Return the (x, y) coordinate for the center point of the cell that contains the specified text.  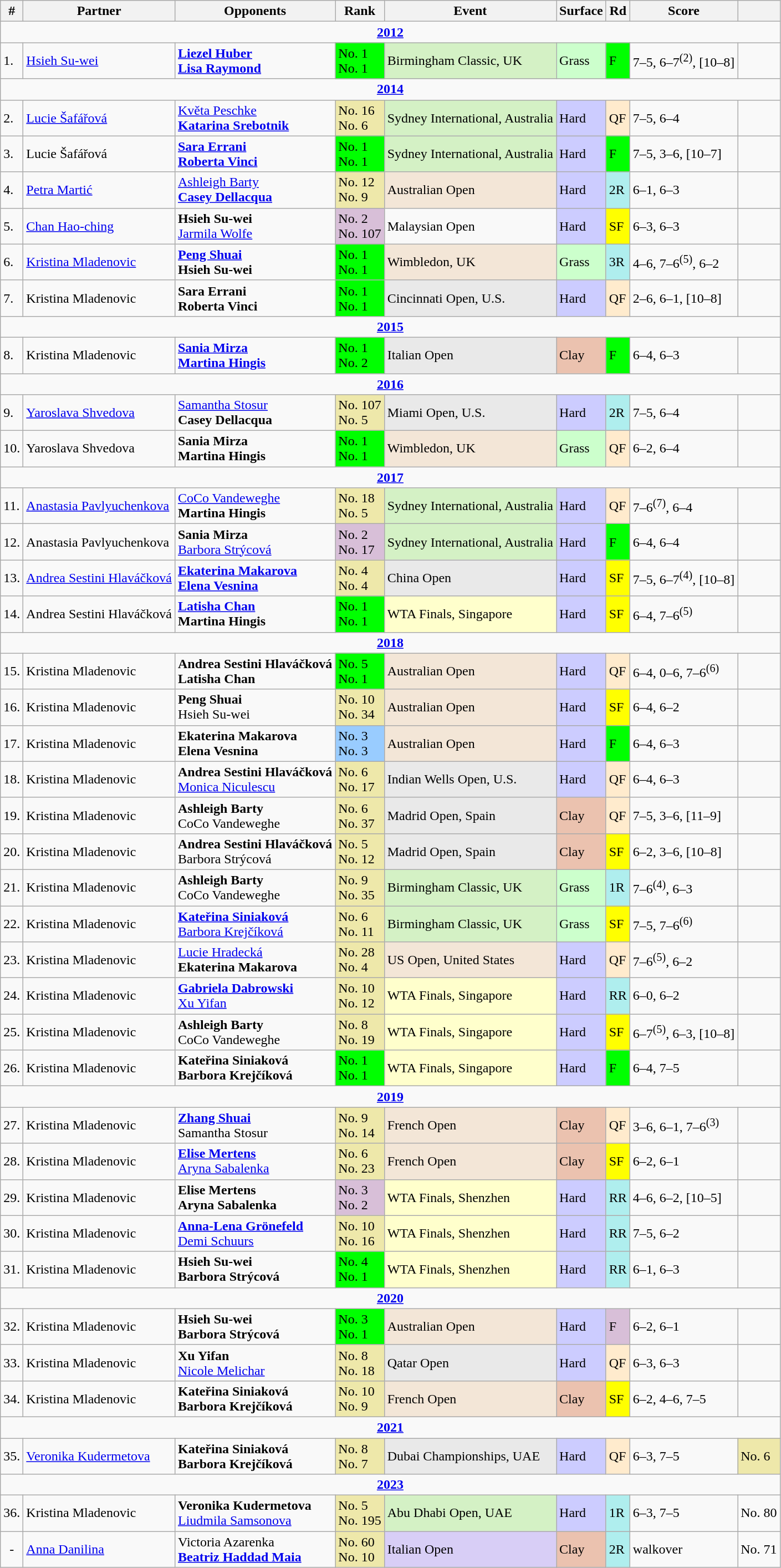
32. (12, 1326)
No. 12 No. 9 (360, 190)
Sania Mirza Barbora Strýcová (255, 542)
3–6, 6–1, 7–6(3) (683, 1126)
Gabriela Dabrowski Xu Yifan (255, 996)
Victoria Azarenka Beatriz Haddad Maia (255, 1549)
2012 (390, 32)
No. 28 No. 4 (360, 960)
- (12, 1549)
28. (12, 1161)
6. (12, 262)
Latisha Chan Martina Hingis (255, 614)
6–4, 6–4 (683, 542)
7–5, 7–6(6) (683, 924)
2020 (390, 1298)
6–4, 7–6(5) (683, 614)
2016 (390, 384)
No. 8 No. 19 (360, 1032)
Veronika Kudermetova (99, 1456)
2–6, 6–1, [10–8] (683, 298)
26. (12, 1068)
3. (12, 154)
2015 (390, 327)
36. (12, 1514)
No. 5No. 195 (360, 1514)
Andrea Sestini Hlaváčková Barbora Strýcová (255, 852)
walkover (683, 1549)
27. (12, 1126)
Květa Peschke Katarina Srebotnik (255, 118)
6–2, 4–6, 7–5 (683, 1398)
7. (12, 298)
9. (12, 413)
No. 6 No. 11 (360, 924)
Liezel Huber Lisa Raymond (255, 61)
20. (12, 852)
No. 10 No. 34 (360, 707)
12. (12, 542)
No. 2 No. 17 (360, 542)
Miami Open, U.S. (470, 413)
4–6, 6–2, [10–5] (683, 1198)
Qatar Open (470, 1363)
7–5, 3–6, [10–7] (683, 154)
2019 (390, 1097)
17. (12, 743)
No. 71 (759, 1549)
Score (683, 11)
Partner (99, 11)
6–0, 6–2 (683, 996)
# (12, 11)
2021 (390, 1427)
22. (12, 924)
34. (12, 1398)
35. (12, 1456)
No. 9 No. 14 (360, 1126)
18. (12, 780)
6–2, 3–6, [10–8] (683, 852)
No. 10 No. 12 (360, 996)
6–7(5), 6–3, [10–8] (683, 1032)
CoCo Vandeweghe Martina Hingis (255, 506)
No. 3 No. 1 (360, 1326)
2023 (390, 1485)
4–6, 7–6(5), 6–2 (683, 262)
Zhang Shuai Samantha Stosur (255, 1126)
21. (12, 887)
33. (12, 1363)
No. 60No. 10 (360, 1549)
Dubai Championships, UAE (470, 1456)
Petra Martić (99, 190)
8. (12, 355)
24. (12, 996)
7–6(4), 6–3 (683, 887)
Indian Wells Open, U.S. (470, 780)
Malaysian Open (470, 226)
6–4, 6–2 (683, 707)
29. (12, 1198)
23. (12, 960)
Chan Hao-ching (99, 226)
Anna-Lena Grönefeld Demi Schuurs (255, 1233)
15. (12, 671)
31. (12, 1270)
No. 3 No. 3 (360, 743)
2. (12, 118)
China Open (470, 578)
Cincinnati Open, U.S. (470, 298)
No. 107 No. 5 (360, 413)
Rd (617, 11)
Lucie Hradecká Ekaterina Makarova (255, 960)
No. 6 No. 17 (360, 780)
No. 2 No. 107 (360, 226)
No. 1 No. 2 (360, 355)
14. (12, 614)
2018 (390, 643)
Hsieh Su-wei Jarmila Wolfe (255, 226)
No. 4 No. 4 (360, 578)
No. 9 No. 35 (360, 887)
Event (470, 11)
Hsieh Su-wei (99, 61)
Abu Dhabi Open, UAE (470, 1514)
No. 16 No. 6 (360, 118)
Andrea Sestini Hlaváčková Latisha Chan (255, 671)
No. 4 No. 1 (360, 1270)
1. (12, 61)
No. 3 No. 2 (360, 1198)
7–5, 6–7(2), [10–8] (683, 61)
7–6(5), 6–2 (683, 960)
19. (12, 815)
Ashleigh Barty Casey Dellacqua (255, 190)
Anna Danilina (99, 1549)
2014 (390, 89)
16. (12, 707)
Xu Yifan Nicole Melichar (255, 1363)
13. (12, 578)
No. 8No. 18 (360, 1363)
3R (617, 262)
7–6(7), 6–4 (683, 506)
Opponents (255, 11)
6–4, 7–5 (683, 1068)
No. 5 No. 1 (360, 671)
25. (12, 1032)
5. (12, 226)
Samantha Stosur Casey Dellacqua (255, 413)
No. 5 No. 12 (360, 852)
No. 6 (759, 1456)
7–5, 3–6, [11–9] (683, 815)
10. (12, 449)
No. 8No. 7 (360, 1456)
Veronika Kudermetova Liudmila Samsonova (255, 1514)
6–4, 0–6, 7–6(6) (683, 671)
7–5, 6–2 (683, 1233)
No. 10 No. 16 (360, 1233)
30. (12, 1233)
11. (12, 506)
No. 18 No. 5 (360, 506)
US Open, United States (470, 960)
No. 6 No. 37 (360, 815)
Surface (581, 11)
4. (12, 190)
No. 6 No. 23 (360, 1161)
Andrea Sestini Hlaváčková Monica Niculescu (255, 780)
Rank (360, 11)
No. 80 (759, 1514)
6–2, 6–4 (683, 449)
7–5, 6–7(4), [10–8] (683, 578)
2017 (390, 477)
No. 10No. 9 (360, 1398)
